Extract the [x, y] coordinate from the center of the cell holding the provided text.  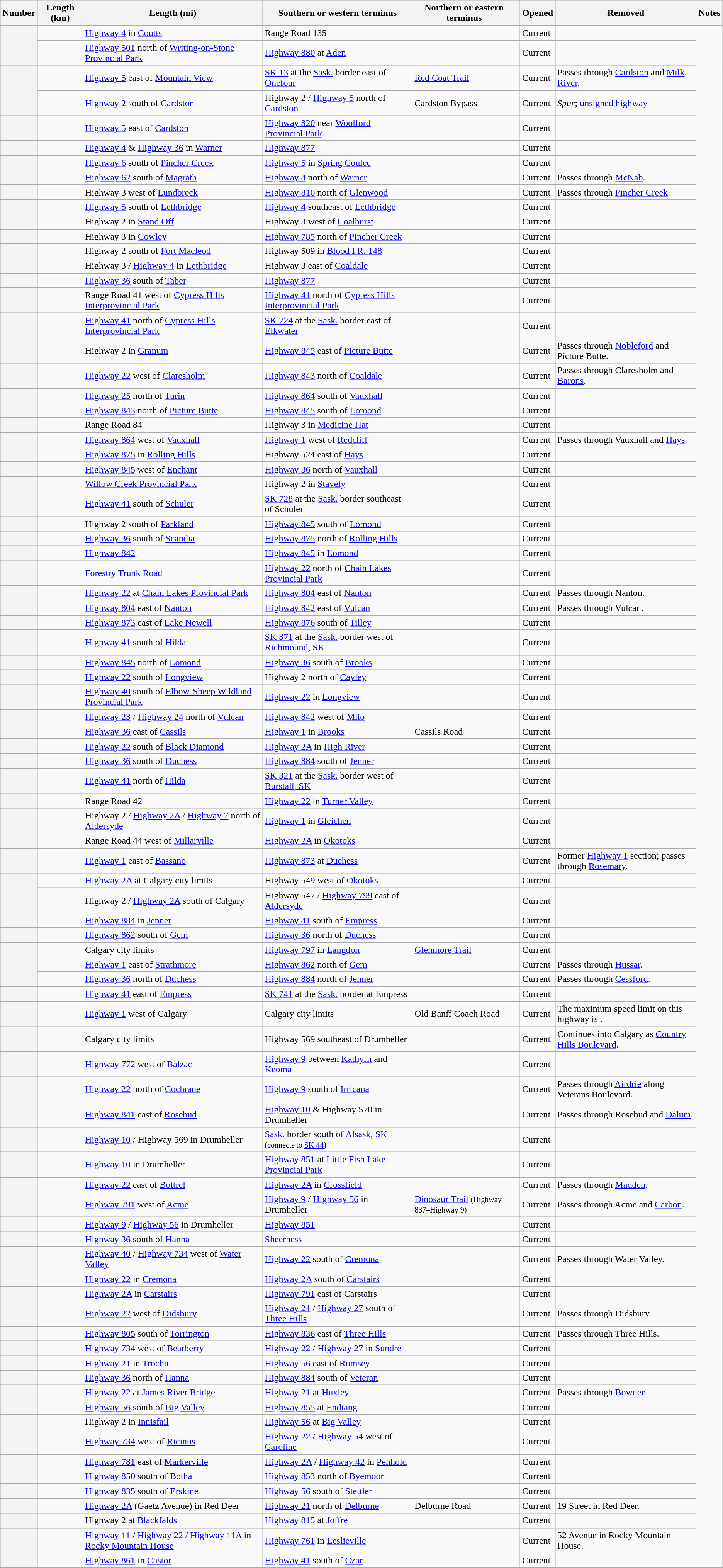
Highway 815 at Joffre [338, 1520]
Highway 841 east of Rosebud [173, 1114]
Highway 845 west of Enchant [173, 469]
Highway 880 at Aden [338, 53]
Highway 21 in Trochu [173, 1363]
Passes through Claresholm and Barons. [626, 376]
Highway 2 south of Fort Macleod [173, 251]
Highway 884 in Jenner [173, 920]
Highway 772 west of Balzac [173, 1064]
SK 371 at the Sask. border west of Richmound, SK [338, 642]
Highway 884 north of Jenner [338, 979]
Highway 10 in Drumheller [173, 1165]
Highway 785 north of Pincher Creek [338, 236]
Highway 25 north of Turin [173, 396]
Highway 836 east of Three Hills [338, 1333]
Highway 843 north of Picture Butte [173, 410]
Highway 1 east of Bassano [173, 861]
Highway 797 in Langdon [338, 950]
Highway 56 east of Rumsey [338, 1363]
Highway 861 in Castor [173, 1560]
Highway 21 / Highway 27 south of Three Hills [338, 1314]
Highway 5 south of Lethbridge [173, 207]
Highway 2 at Blackfalds [173, 1520]
Highway 4 southeast of Lethbridge [338, 207]
Length (mi) [173, 13]
Highway 1 in Brooks [338, 731]
Highway 2 / Highway 5 north of Cardston [338, 103]
Passes through Hussar. [626, 964]
Highway 36 north of Hanna [173, 1378]
Highway 40 south of Elbow-Sheep Wildland Provincial Park [173, 697]
Willow Creek Provincial Park [173, 484]
Highway 501 north of Writing-on-Stone Provincial Park [173, 53]
Sask. border south of Alsask, SK (connects to SK 44) [338, 1140]
Highway 1 east of Strathmore [173, 964]
Highway 4 north of Warner [338, 177]
Passes through Three Hills. [626, 1333]
Range Road 41 west of Cypress Hills Interprovincial Park [173, 301]
Opened [538, 13]
Highway 22 north of Chain Lakes Provincial Park [338, 573]
Passes through Airdrie along Veterans Boulevard. [626, 1089]
Length (km) [60, 13]
Highway 56 at Big Valley [338, 1422]
Highway 36 south of Hanna [173, 1239]
Highway 22 north of Cochrane [173, 1089]
SK 13 at the Sask. border east of Onefour [338, 78]
Highway 820 near Woolford Provincial Park [338, 128]
Highway 36 south of Brooks [338, 662]
Range Road 42 [173, 801]
Cassils Road [464, 731]
Highway 41 east of Empress [173, 994]
Highway 3 in Cowley [173, 236]
Removed [626, 13]
Highway 22 west of Claresholm [173, 376]
SK 321 at the Sask. border west of Burstall, SK [338, 781]
Highway 22 / Highway 27 in Sundre [338, 1348]
Highway 875 in Rolling Hills [173, 454]
Highway 22 / Highway 54 west of Caroline [338, 1442]
Highway 853 north of Byemoor [338, 1476]
Highway 1 west of Redcliff [338, 440]
Red Coat Trail [464, 78]
Highway 2 / Highway 2A south of Calgary [173, 900]
Highway 21 north of Delburne [338, 1506]
Highway 9 south of Irricana [338, 1089]
Highway 22 in Cremona [173, 1279]
Passes through Pincher Creek. [626, 192]
Highway 855 at Endiang [338, 1407]
Highway 5 in Spring Coulee [338, 163]
Highway 4 in Coutts [173, 33]
Highway 22 west of Didsbury [173, 1314]
Continues into Calgary as Country Hills Boulevard. [626, 1039]
Highway 3 west of Lundbreck [173, 192]
Highway 509 in Blood I.R. 148 [338, 251]
Highway 842 east of Vulcan [338, 608]
Highway 22 in Longview [338, 697]
Highway 734 west of Ricinus [173, 1442]
Highway 843 north of Coaldale [338, 376]
Passes through Madden. [626, 1185]
Highway 549 west of Okotoks [338, 881]
Highway 805 south of Torrington [173, 1333]
Highway 40 / Highway 734 west of Water Valley [173, 1259]
Highway 3 / Highway 4 in Lethbridge [173, 266]
Highway 23 / Highway 24 north of Vulcan [173, 717]
Highway 2 / Highway 2A / Highway 7 north of Aldersyde [173, 821]
Highway 5 east of Cardston [173, 128]
Highway 22 south of Cremona [338, 1259]
Highway 862 north of Gem [338, 964]
Highway 36 south of Duchess [173, 761]
Highway 36 north of Vauxhall [338, 469]
Highway 22 east of Bottrel [173, 1185]
Passes through Water Valley. [626, 1259]
Highway 21 at Huxley [338, 1392]
SK 728 at the Sask. border southeast of Schuler [338, 504]
Range Road 84 [173, 425]
Passes through McNab. [626, 177]
Highway 6 south of Pincher Creek [173, 163]
Highway 569 southeast of Drumheller [338, 1039]
Highway 845 north of Lomond [173, 662]
Delburne Road [464, 1506]
Highway 36 east of Cassils [173, 731]
Highway 36 south of Taber [173, 281]
Passes through Nanton. [626, 593]
Highway 850 south of Botha [173, 1476]
Highway 2A in Carstairs [173, 1294]
Highway 36 south of Scandia [173, 539]
Notes [709, 13]
Highway 22 south of Longview [173, 677]
Highway 2 in Granum [173, 351]
Highway 1 in Gleichen [338, 821]
SK 741 at the Sask. border at Empress [338, 994]
Highway 2 north of Cayley [338, 677]
52 Avenue in Rocky Mountain House. [626, 1540]
Passes through Cessford. [626, 979]
Highway 851 at Little Fish Lake Provincial Park [338, 1165]
Highway 2A south of Carstairs [338, 1279]
Passes through Acme and Carbon. [626, 1205]
Highway 10 & Highway 570 in Drumheller [338, 1114]
Highway 2A (Gaetz Avenue) in Red Deer [173, 1506]
Highway 873 at Duchess [338, 861]
Highway 22 at James River Bridge [173, 1392]
Highway 2 in Stavely [338, 484]
Highway 9 between Kathyrn and Keoma [338, 1064]
Highway 1 west of Calgary [173, 1014]
Number [19, 13]
Highway 791 west of Acme [173, 1205]
Highway 884 south of Jenner [338, 761]
Highway 22 at Chain Lakes Provincial Park [173, 593]
Highway 734 west of Bearberry [173, 1348]
Old Banff Coach Road [464, 1014]
Highway 41 south of Empress [338, 920]
Southern or western terminus [338, 13]
Highway 2A / Highway 42 in Penhold [338, 1462]
Highway 547 / Highway 799 east of Aldersyde [338, 900]
Highway 2 south of Parkland [173, 524]
Northern or eastern terminus [464, 13]
Highway 810 north of Glenwood [338, 192]
Highway 41 south of Schuler [173, 504]
Former Highway 1 section; passes through Rosemary. [626, 861]
Highway 761 in Leslieville [338, 1540]
Highway 781 east of Markerville [173, 1462]
Highway 62 south of Magrath [173, 177]
Highway 884 south of Veteran [338, 1378]
Passes through Rosebud and Dalum. [626, 1114]
Highway 873 east of Lake Newell [173, 622]
Forestry Trunk Road [173, 573]
Glenmore Trail [464, 950]
Passes through Didsbury. [626, 1314]
Highway 876 south of Tilley [338, 622]
Highway 4 & Highway 36 in Warner [173, 148]
Highway 22 in Turner Valley [338, 801]
Highway 2A in Okotoks [338, 841]
SK 724 at the Sask. border east of Elkwater [338, 325]
Highway 3 east of Coaldale [338, 266]
Highway 2A in High River [338, 746]
Passes through Nobleford and Picture Butte. [626, 351]
19 Street in Red Deer. [626, 1506]
Highway 864 south of Vauxhall [338, 396]
Spur; unsigned highway [626, 103]
Highway 10 / Highway 569 in Drumheller [173, 1140]
Highway 791 east of Carstairs [338, 1294]
Highway 524 east of Hays [338, 454]
Highway 2 south of Cardston [173, 103]
Highway 842 [173, 553]
Highway 41 south of Czar [338, 1560]
Passes through Vulcan. [626, 608]
Highway 864 west of Vauxhall [173, 440]
Highway 56 south of Big Valley [173, 1407]
Dinosaur Trail (Highway 837–Highway 9) [464, 1205]
Highway 862 south of Gem [173, 935]
Highway 875 north of Rolling Hills [338, 539]
Highway 3 in Medicine Hat [338, 425]
Highway 842 west of Milo [338, 717]
Highway 41 south of Hilda [173, 642]
Highway 845 in Lomond [338, 553]
Highway 2 in Innisfail [173, 1422]
Passes through Vauxhall and Hays. [626, 440]
Cardston Bypass [464, 103]
Highway 56 south of Stettler [338, 1491]
Highway 22 south of Black Diamond [173, 746]
Highway 851 [338, 1224]
Highway 2 in Stand Off [173, 221]
Highway 5 east of Mountain View [173, 78]
The maximum speed limit on this highway is . [626, 1014]
Range Road 135 [338, 33]
Highway 845 east of Picture Butte [338, 351]
Passes through Bowden [626, 1392]
Highway 2A in Crossfield [338, 1185]
Range Road 44 west of Millarville [173, 841]
Highway 2A at Calgary city limits [173, 881]
Highway 41 north of Hilda [173, 781]
Sheerness [338, 1239]
Highway 835 south of Erskine [173, 1491]
Highway 3 west of Coalhurst [338, 221]
Passes through Cardston and Milk River. [626, 78]
Highway 11 / Highway 22 / Highway 11A in Rocky Mountain House [173, 1540]
